Return the [X, Y] coordinate for the center point of the cell that contains the specified text.  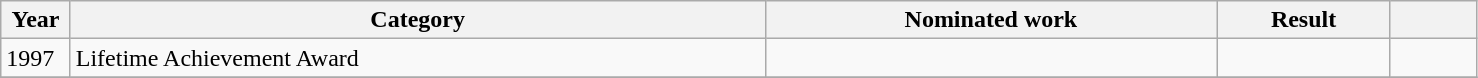
Result [1304, 20]
Lifetime Achievement Award [418, 58]
Category [418, 20]
1997 [36, 58]
Nominated work [991, 20]
Year [36, 20]
